Identify which cell holds the provided text, then report its [x, y] central coordinate. 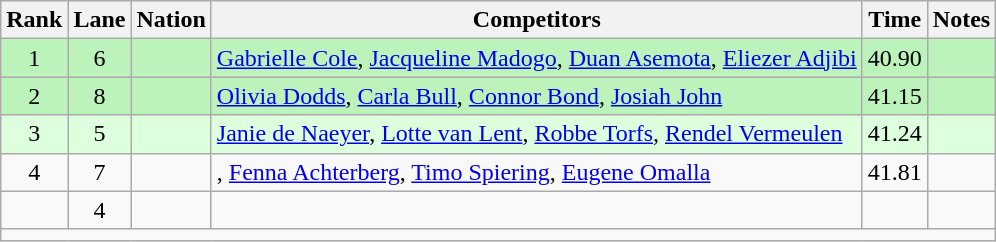
41.24 [894, 134]
1 [34, 58]
Rank [34, 20]
7 [100, 172]
Competitors [536, 20]
Notes [961, 20]
Janie de Naeyer, Lotte van Lent, Robbe Torfs, Rendel Vermeulen [536, 134]
6 [100, 58]
, Fenna Achterberg, Timo Spiering, Eugene Omalla [536, 172]
Lane [100, 20]
Olivia Dodds, Carla Bull, Connor Bond, Josiah John [536, 96]
3 [34, 134]
Time [894, 20]
2 [34, 96]
41.15 [894, 96]
41.81 [894, 172]
Nation [171, 20]
5 [100, 134]
8 [100, 96]
40.90 [894, 58]
Gabrielle Cole, Jacqueline Madogo, Duan Asemota, Eliezer Adjibi [536, 58]
